Output the [x, y] coordinate of the center of the cell containing the given text.  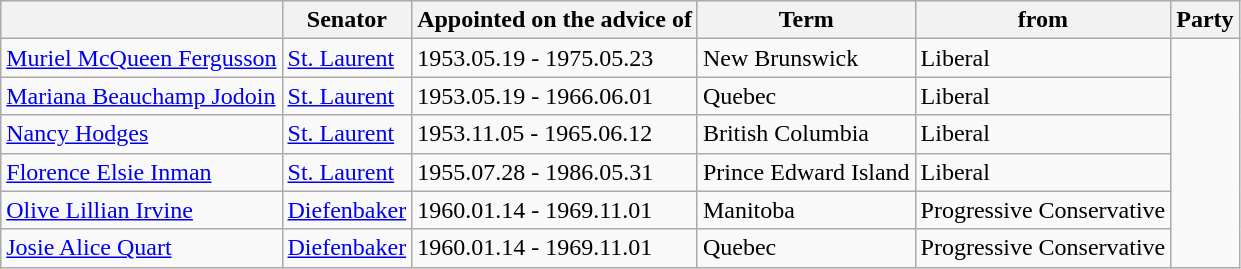
Prince Edward Island [806, 172]
Florence Elsie Inman [142, 172]
Josie Alice Quart [142, 248]
New Brunswick [806, 58]
Nancy Hodges [142, 134]
Olive Lillian Irvine [142, 210]
1953.05.19 - 1975.05.23 [555, 58]
1953.05.19 - 1966.06.01 [555, 96]
British Columbia [806, 134]
Manitoba [806, 210]
1953.11.05 - 1965.06.12 [555, 134]
Term [806, 20]
Appointed on the advice of [555, 20]
from [1043, 20]
1955.07.28 - 1986.05.31 [555, 172]
Party [1205, 20]
Mariana Beauchamp Jodoin [142, 96]
Senator [347, 20]
Muriel McQueen Fergusson [142, 58]
